From the cell containing the given text, extract its center point as [x, y] coordinate. 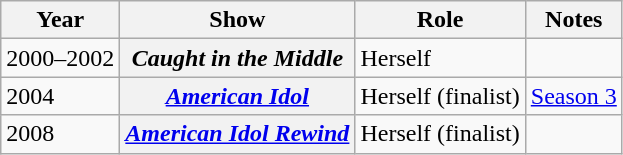
2000–2002 [60, 58]
Show [238, 20]
American Idol [238, 96]
Caught in the Middle [238, 58]
American Idol Rewind [238, 134]
Season 3 [574, 96]
Year [60, 20]
Role [440, 20]
2008 [60, 134]
Herself [440, 58]
2004 [60, 96]
Notes [574, 20]
